From the cell containing the given text, extract its center point as [X, Y] coordinate. 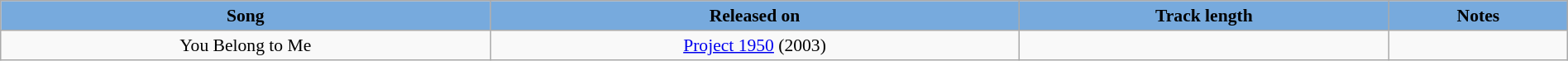
Project 1950 (2003) [754, 45]
Song [246, 16]
Released on [754, 16]
Track length [1204, 16]
You Belong to Me [246, 45]
Notes [1478, 16]
